For the text-containing cell, return its midpoint in [X, Y] coordinate format. 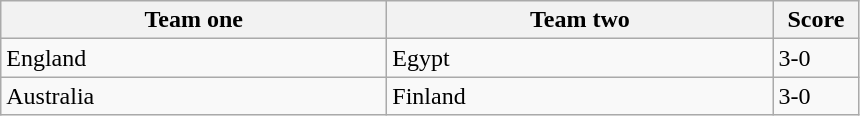
Team two [580, 20]
Egypt [580, 58]
Team one [194, 20]
Score [816, 20]
Australia [194, 96]
England [194, 58]
Finland [580, 96]
